Identify which cell holds the provided text, then report its [X, Y] central coordinate. 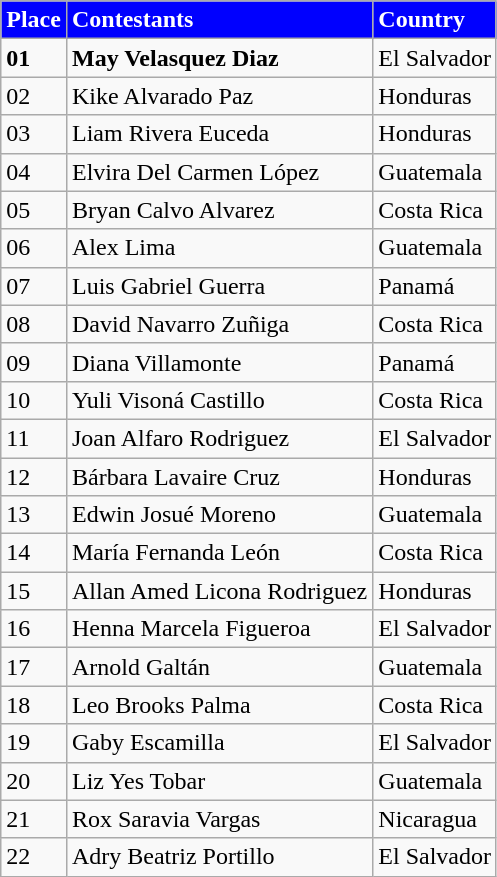
Nicaragua [435, 819]
19 [34, 743]
10 [34, 400]
17 [34, 667]
David Navarro Zuñiga [219, 324]
Liam Rivera Euceda [219, 134]
Allan Amed Licona Rodriguez [219, 591]
Bárbara Lavaire Cruz [219, 477]
21 [34, 819]
Arnold Galtán [219, 667]
15 [34, 591]
13 [34, 515]
08 [34, 324]
Elvira Del Carmen López [219, 172]
Country [435, 20]
Contestants [219, 20]
05 [34, 210]
Yuli Visoná Castillo [219, 400]
20 [34, 781]
May Velasquez Diaz [219, 58]
Kike Alvarado Paz [219, 96]
Alex Lima [219, 248]
Rox Saravia Vargas [219, 819]
07 [34, 286]
22 [34, 857]
12 [34, 477]
16 [34, 629]
Bryan Calvo Alvarez [219, 210]
11 [34, 438]
01 [34, 58]
Leo Brooks Palma [219, 705]
09 [34, 362]
María Fernanda León [219, 553]
06 [34, 248]
18 [34, 705]
03 [34, 134]
Diana Villamonte [219, 362]
02 [34, 96]
14 [34, 553]
Gaby Escamilla [219, 743]
Liz Yes Tobar [219, 781]
Luis Gabriel Guerra [219, 286]
Edwin Josué Moreno [219, 515]
Henna Marcela Figueroa [219, 629]
Joan Alfaro Rodriguez [219, 438]
Place [34, 20]
04 [34, 172]
Adry Beatriz Portillo [219, 857]
